Scan for the cell matching the given text and deliver its [X, Y] coordinate at center. 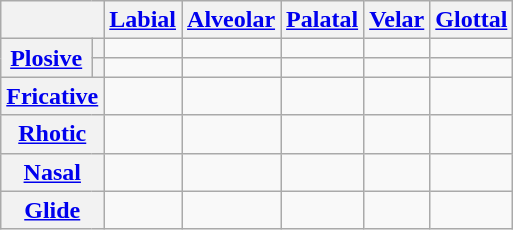
Palatal [322, 20]
Alveolar [232, 20]
Glottal [472, 20]
Fricative [52, 96]
Nasal [52, 172]
Glide [52, 210]
Rhotic [52, 134]
Velar [397, 20]
Plosive [46, 58]
Labial [143, 20]
